From the cell containing the given text, extract its center point as [x, y] coordinate. 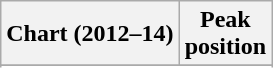
Peakposition [225, 34]
Chart (2012–14) [90, 34]
